Output the (x, y) coordinate of the center of the cell containing the given text.  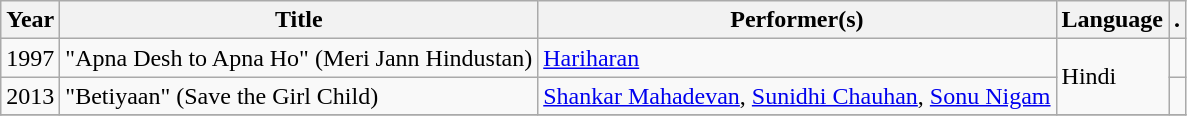
"Betiyaan" (Save the Girl Child) (299, 96)
1997 (30, 58)
Language (1112, 20)
Hariharan (797, 58)
Year (30, 20)
2013 (30, 96)
Title (299, 20)
Shankar Mahadevan, Sunidhi Chauhan, Sonu Nigam (797, 96)
Hindi (1112, 77)
. (1176, 20)
"Apna Desh to Apna Ho" (Meri Jann Hindustan) (299, 58)
Performer(s) (797, 20)
